Search for the cell housing the specified text and yield its (x, y) center coordinate. 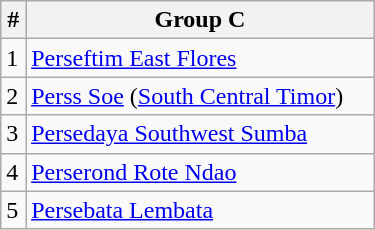
2 (14, 96)
Persedaya Southwest Sumba (200, 134)
Perseftim East Flores (200, 58)
4 (14, 172)
1 (14, 58)
5 (14, 210)
Persebata Lembata (200, 210)
Group C (200, 20)
3 (14, 134)
Perserond Rote Ndao (200, 172)
Perss Soe (South Central Timor) (200, 96)
# (14, 20)
